Detect which cell encompasses the target text, then output its [x, y] center coordinate. 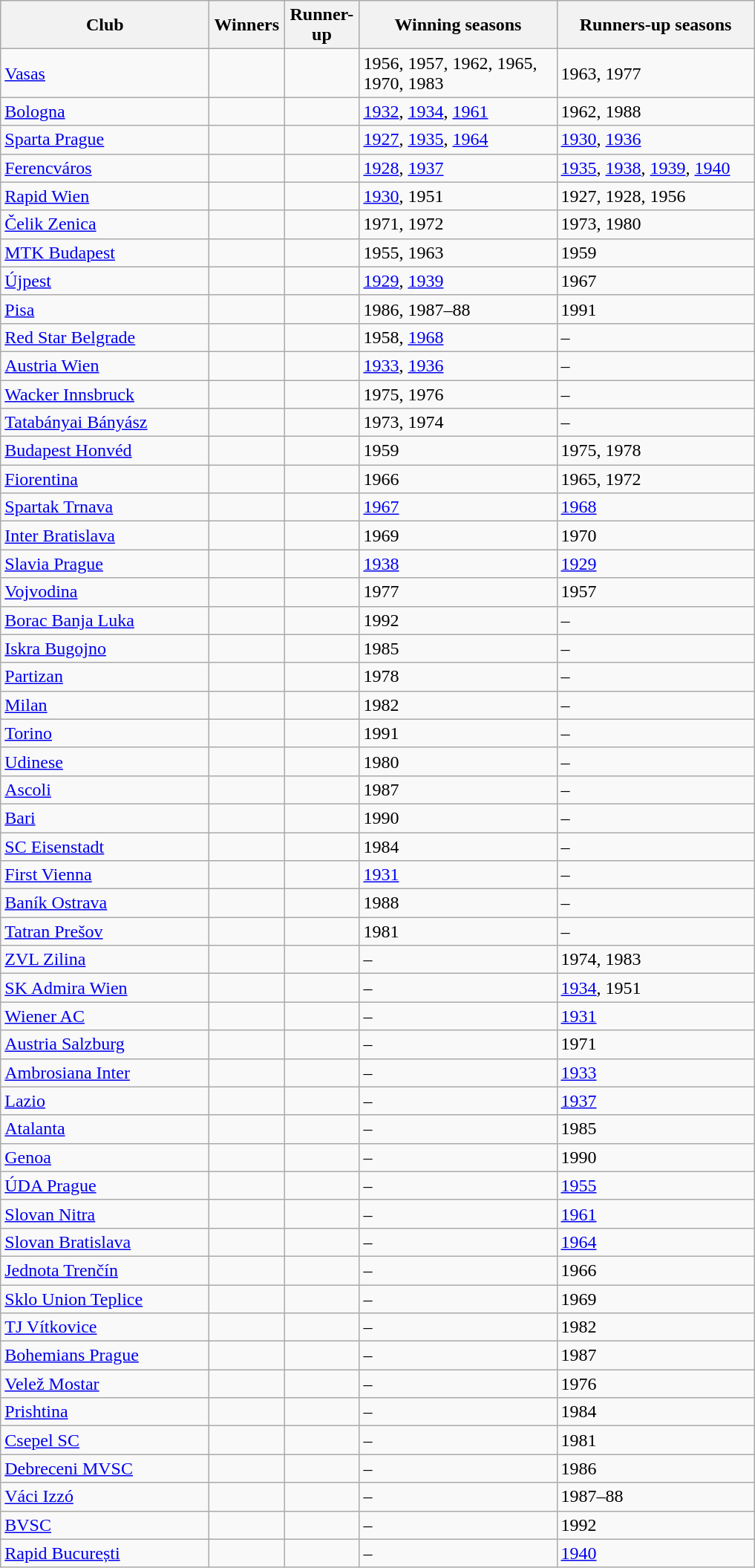
Milan [105, 705]
1962, 1988 [656, 111]
Debreceni MVSC [105, 1468]
Fiorentina [105, 479]
1961 [656, 1214]
1977 [458, 592]
1955 [656, 1185]
1929 [656, 564]
Bologna [105, 111]
1978 [458, 677]
SC Eisenstadt [105, 846]
1963, 1977 [656, 73]
1927, 1928, 1956 [656, 196]
Borac Banja Luka [105, 620]
Red Star Belgrade [105, 337]
Baník Ostrava [105, 903]
Sparta Prague [105, 140]
1929, 1939 [458, 281]
Tatran Prešov [105, 931]
Tatabányai Bányász [105, 423]
1971, 1972 [458, 224]
1986 [656, 1468]
Atalanta [105, 1129]
1938 [458, 564]
Ambrosiana Inter [105, 1073]
Club [105, 25]
Udinese [105, 761]
1930, 1936 [656, 140]
1973, 1980 [656, 224]
MTK Budapest [105, 253]
Inter Bratislava [105, 536]
1970 [656, 536]
Lazio [105, 1101]
TJ Vítkovice [105, 1327]
1955, 1963 [458, 253]
Slavia Prague [105, 564]
1957 [656, 592]
1987–88 [656, 1497]
Újpest [105, 281]
BVSC [105, 1525]
1933, 1936 [458, 365]
Velež Mostar [105, 1384]
1930, 1951 [458, 196]
Vasas [105, 73]
Bohemians Prague [105, 1356]
1965, 1972 [656, 479]
Jednota Trenčín [105, 1270]
Ferencváros [105, 168]
1932, 1934, 1961 [458, 111]
1975, 1976 [458, 394]
1937 [656, 1101]
SK Admira Wien [105, 988]
Rapid Wien [105, 196]
1973, 1974 [458, 423]
Austria Salzburg [105, 1044]
1934, 1951 [656, 988]
First Vienna [105, 875]
1956, 1957, 1962, 1965, 1970, 1983 [458, 73]
ÚDA Prague [105, 1185]
Torino [105, 733]
1958, 1968 [458, 337]
1971 [656, 1044]
1928, 1937 [458, 168]
Čelik Zenica [105, 224]
Runner-up [322, 25]
Csepel SC [105, 1440]
Partizan [105, 677]
Rapid București [105, 1553]
Bari [105, 818]
1975, 1978 [656, 451]
Slovan Nitra [105, 1214]
Prishtina [105, 1412]
Wacker Innsbruck [105, 394]
Spartak Trnava [105, 507]
Runners-up seasons [656, 25]
Budapest Honvéd [105, 451]
Ascoli [105, 790]
1980 [458, 761]
ZVL Zilina [105, 960]
1976 [656, 1384]
1968 [656, 507]
Vojvodina [105, 592]
1933 [656, 1073]
1988 [458, 903]
Pisa [105, 309]
Wiener AC [105, 1016]
Winning seasons [458, 25]
1935, 1938, 1939, 1940 [656, 168]
Winners [246, 25]
1986, 1987–88 [458, 309]
1974, 1983 [656, 960]
Genoa [105, 1157]
1940 [656, 1553]
Slovan Bratislava [105, 1242]
1927, 1935, 1964 [458, 140]
Austria Wien [105, 365]
Váci Izzó [105, 1497]
1964 [656, 1242]
Iskra Bugojno [105, 648]
Sklo Union Teplice [105, 1299]
